Extract the [X, Y] coordinate from the center of the cell holding the provided text.  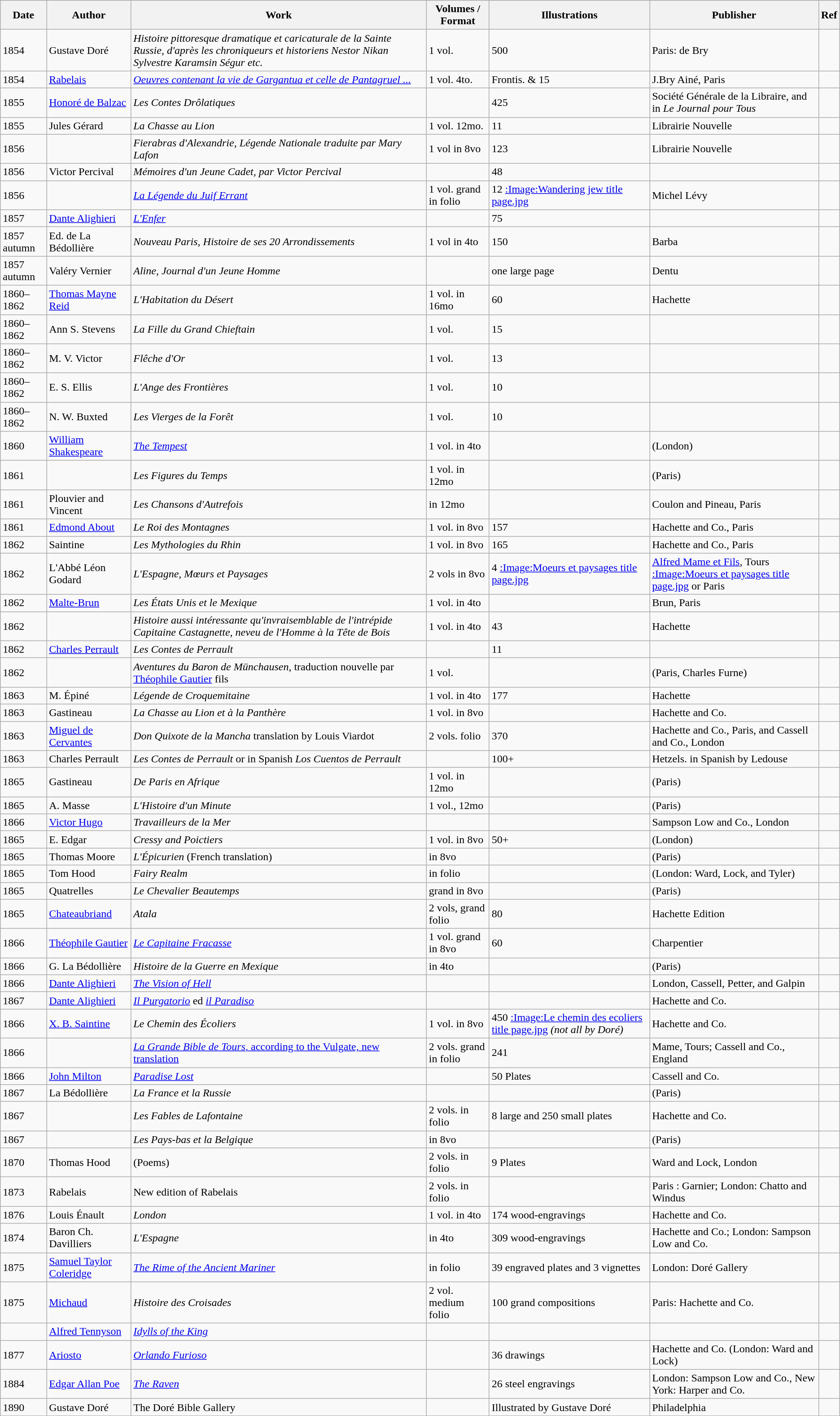
Tom Hood [89, 874]
Atala [279, 914]
J.Bry Ainé, Paris [734, 79]
Frontis. & 15 [569, 79]
M. V. Victor [89, 358]
Les Chansons d'Autrefois [279, 505]
one large page [569, 270]
Le Chemin des Écoliers [279, 1024]
Volumes / Format [458, 15]
Publisher [734, 15]
(London: Ward, Lock, and Tyler) [734, 874]
Ref [829, 15]
grand in 8vo [458, 891]
Dentu [734, 270]
1 vol in 8vo [458, 149]
Charpentier [734, 943]
Work [279, 15]
The Vision of Hell [279, 983]
15 [569, 329]
E. Edgar [89, 840]
London: Sampson Low and Co., New York: Harper and Co. [734, 1384]
Miguel de Cervantes [89, 735]
8 large and 250 small plates [569, 1116]
A. Masse [89, 805]
Baron Ch. Davilliers [89, 1238]
La Légende du Juif Errant [279, 195]
Edmond About [89, 528]
L'Histoire d'un Minute [279, 805]
Thomas Moore [89, 857]
La Bédollière [89, 1093]
Philadelphia [734, 1407]
L'Enfer [279, 218]
Quatrelles [89, 891]
Le Roi des Montagnes [279, 528]
Hachette Edition [734, 914]
Saintine [89, 545]
Histoire de la Guerre en Mexique [279, 966]
1873 [23, 1192]
La Fille du Grand Chieftain [279, 329]
Don Quixote de la Mancha translation by Louis Viardot [279, 735]
Hachette and Co. (London: Ward and Lock) [734, 1355]
Samuel Taylor Coleridge [89, 1267]
50 Plates [569, 1076]
1 vol. 4to. [458, 79]
Ward and Lock, London [734, 1163]
Le Chevalier Beautemps [279, 891]
Thomas Mayne Reid [89, 300]
Les États Unis et le Mexique [279, 603]
450 :Image:Le chemin des ecoliers title page.jpg (not all by Doré) [569, 1024]
9 Plates [569, 1163]
N. W. Buxted [89, 417]
London [279, 1215]
Ann S. Stevens [89, 329]
John Milton [89, 1076]
39 engraved plates and 3 vignettes [569, 1267]
La Chasse au Lion [279, 126]
William Shakespeare [89, 446]
(Paris, Charles Furne) [734, 673]
1870 [23, 1163]
80 [569, 914]
150 [569, 242]
2 vols. grand in folio [458, 1052]
Théophile Gautier [89, 943]
De Paris en Afrique [279, 782]
Aline, Journal d'un Jeune Homme [279, 270]
Mémoires d'un Jeune Cadet, par Victor Percival [279, 172]
Histoire des Croisades [279, 1302]
Michaud [89, 1302]
1 vol. grand in 8vo [458, 943]
Fierabras d'Alexandrie, Légende Nationale traduite par Mary Lafon [279, 149]
48 [569, 172]
Mame, Tours; Cassell and Co., England [734, 1052]
4 :Image:Moeurs et paysages title page.jpg [569, 574]
Michel Lévy [734, 195]
Louis Énault [89, 1215]
2 vols in 8vo [458, 574]
L'Épicurien (French translation) [279, 857]
75 [569, 218]
36 drawings [569, 1355]
1876 [23, 1215]
Idylls of the King [279, 1332]
L'Abbé Léon Godard [89, 574]
Orlando Furioso [279, 1355]
Coulon and Pineau, Paris [734, 505]
165 [569, 545]
Thomas Hood [89, 1163]
1 vol. in 16mo [458, 300]
G. La Bédollière [89, 966]
Histoire aussi intéressante qu'invraisemblable de l'intrépide Capitaine Castagnette, neveu de l'Homme à la Tête de Bois [279, 626]
London, Cassell, Petter, and Galpin [734, 983]
Brun, Paris [734, 603]
1890 [23, 1407]
26 steel engravings [569, 1384]
Author [89, 15]
Paris: Hachette and Co. [734, 1302]
Alfred Mame et Fils, Tours :Image:Moeurs et paysages title page.jpg or Paris [734, 574]
Les Fables de Lafontaine [279, 1116]
Victor Percival [89, 172]
Aventures du Baron de Münchausen, traduction nouvelle par Théophile Gautier fils [279, 673]
Jules Gérard [89, 126]
Alfred Tennyson [89, 1332]
New edition of Rabelais [279, 1192]
Plouvier and Vincent [89, 505]
Oeuvres contenant la vie de Gargantua et celle de Pantagruel ... [279, 79]
M. Épiné [89, 695]
Illustrated by Gustave Doré [569, 1407]
L'Habitation du Désert [279, 300]
Illustrations [569, 15]
Paradise Lost [279, 1076]
La Grande Bible de Tours, according to the Vulgate, new translation [279, 1052]
Les Figures du Temps [279, 475]
Fairy Realm [279, 874]
Edgar Allan Poe [89, 1384]
13 [569, 358]
Barba [734, 242]
Hachette and Co.; London: Sampson Low and Co. [734, 1238]
1884 [23, 1384]
La Chasse au Lion et à la Panthère [279, 712]
Les Contes Drôlatiques [279, 102]
Sampson Low and Co., London [734, 822]
London: Doré Gallery [734, 1267]
50+ [569, 840]
177 [569, 695]
Date [23, 15]
Les Contes de Perrault [279, 649]
Paris: de Bry [734, 50]
1 vol in 4to [458, 242]
Victor Hugo [89, 822]
(Poems) [279, 1163]
Chateaubriand [89, 914]
L'Ange des Frontières [279, 388]
Les Mythologies du Rhin [279, 545]
Le Capitaine Fracasse [279, 943]
12 :Image:Wandering jew title page.jpg [569, 195]
in 12mo [458, 505]
Cassell and Co. [734, 1076]
Hetzels. in Spanish by Ledouse [734, 759]
The Doré Bible Gallery [279, 1407]
1874 [23, 1238]
The Rime of the Ancient Mariner [279, 1267]
241 [569, 1052]
174 wood-engravings [569, 1215]
Nouveau Paris, Histoire de ses 20 Arrondissements [279, 242]
X. B. Saintine [89, 1024]
Ariosto [89, 1355]
43 [569, 626]
2 vols. folio [458, 735]
500 [569, 50]
Ed. de La Bédollière [89, 242]
1 vol., 12mo [458, 805]
2 vol. medium folio [458, 1302]
1 vol. 12mo. [458, 126]
Les Pays-bas et la Belgique [279, 1139]
Légende de Croquemitaine [279, 695]
L'Espagne [279, 1238]
425 [569, 102]
Travailleurs de la Mer [279, 822]
123 [569, 149]
Les Contes de Perrault or in Spanish Los Cuentos de Perrault [279, 759]
Cressy and Poictiers [279, 840]
Hachette and Co., Paris, and Cassell and Co., London [734, 735]
Les Vierges de la Forêt [279, 417]
La France et la Russie [279, 1093]
Malte-Brun [89, 603]
370 [569, 735]
E. S. Ellis [89, 388]
1 vol. grand in folio [458, 195]
The Tempest [279, 446]
Paris : Garnier; London: Chatto and Windus [734, 1192]
Flêche d'Or [279, 358]
157 [569, 528]
309 wood-engravings [569, 1238]
L'Espagne, Mœurs et Paysages [279, 574]
Société Générale de la Libraire, and in Le Journal pour Tous [734, 102]
1860 [23, 446]
100+ [569, 759]
The Raven [279, 1384]
Honoré de Balzac [89, 102]
2 vols, grand folio [458, 914]
1857 [23, 218]
100 grand compositions [569, 1302]
Il Purgatorio ed il Paradiso [279, 1000]
1877 [23, 1355]
Valéry Vernier [89, 270]
